From the cell containing the given text, extract its center point as [x, y] coordinate. 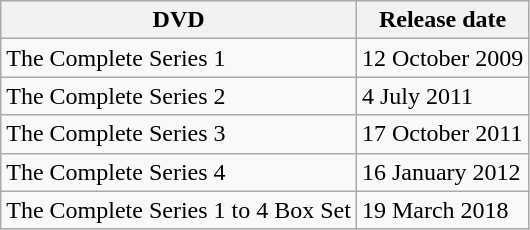
16 January 2012 [442, 172]
12 October 2009 [442, 58]
The Complete Series 1 [179, 58]
4 July 2011 [442, 96]
The Complete Series 1 to 4 Box Set [179, 210]
The Complete Series 4 [179, 172]
19 March 2018 [442, 210]
DVD [179, 20]
The Complete Series 3 [179, 134]
17 October 2011 [442, 134]
The Complete Series 2 [179, 96]
Release date [442, 20]
